Output the [x, y] coordinate of the center of the cell containing the given text.  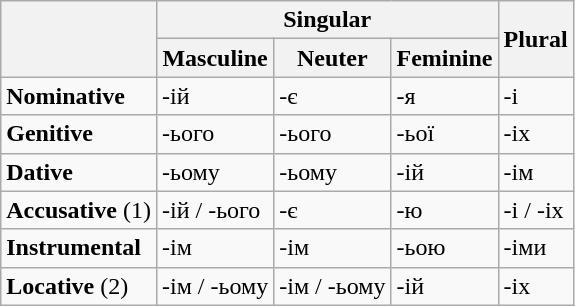
Accusative (1) [79, 210]
Neuter [332, 58]
Instrumental [79, 248]
-іми [536, 248]
-я [444, 96]
Dative [79, 172]
Singular [327, 20]
Plural [536, 39]
-і / -іх [536, 210]
-ю [444, 210]
Genitive [79, 134]
-і [536, 96]
-ій / -ього [214, 210]
Nominative [79, 96]
-ьою [444, 248]
Locative (2) [79, 286]
-ьої [444, 134]
Feminine [444, 58]
Masculine [214, 58]
